Pinpoint the cell where the given text exists, returning its [X, Y] midpoint coordinate. 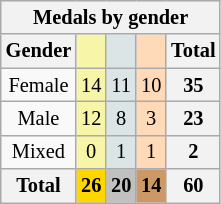
26 [91, 186]
Female [38, 85]
Male [38, 118]
Medals by gender [111, 17]
11 [121, 85]
10 [151, 85]
2 [193, 152]
35 [193, 85]
60 [193, 186]
Gender [38, 51]
Mixed [38, 152]
3 [151, 118]
23 [193, 118]
12 [91, 118]
0 [91, 152]
8 [121, 118]
20 [121, 186]
